Identify which cell holds the provided text, then report its [x, y] central coordinate. 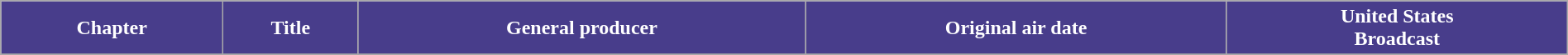
General producer [582, 28]
Original air date [1016, 28]
Title [291, 28]
United States Broadcast [1397, 28]
Chapter [112, 28]
